Identify which cell holds the provided text, then report its [X, Y] central coordinate. 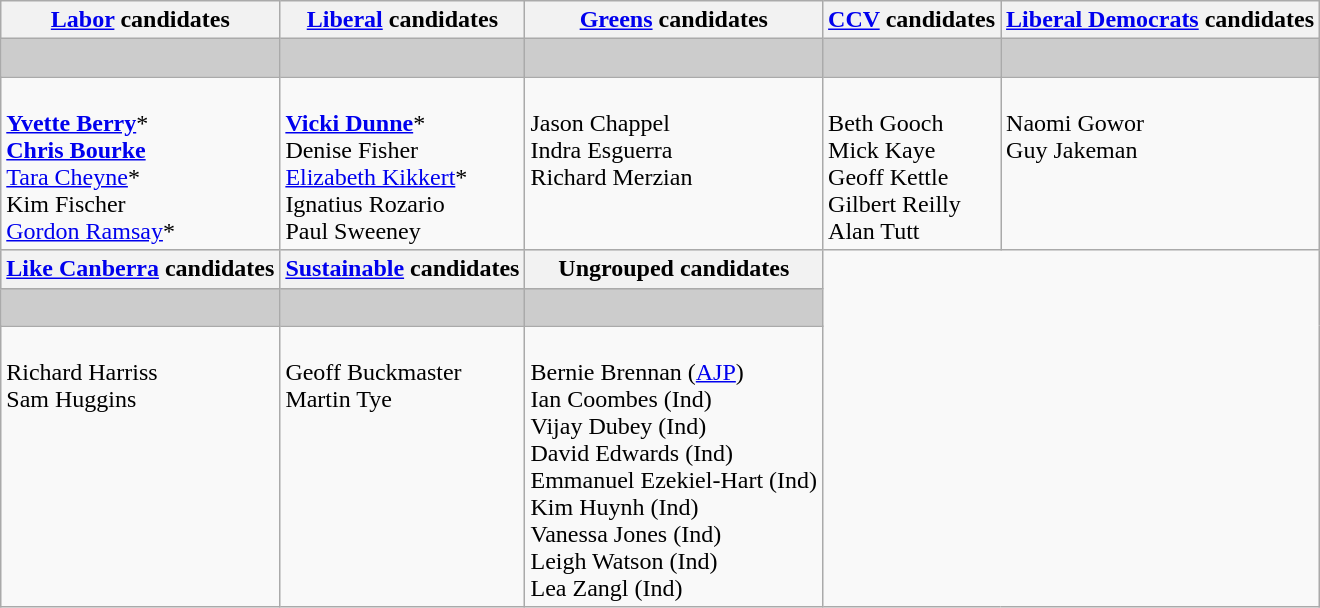
Jason Chappel Indra Esguerra Richard Merzian [674, 164]
Ungrouped candidates [674, 269]
Like Canberra candidates [140, 269]
Labor candidates [140, 20]
Naomi Gowor Guy Jakeman [1160, 164]
Richard Harriss Sam Huggins [140, 466]
Geoff Buckmaster Martin Tye [402, 466]
Beth Gooch Mick Kaye Geoff Kettle Gilbert Reilly Alan Tutt [912, 164]
Sustainable candidates [402, 269]
Liberal candidates [402, 20]
Yvette Berry* Chris Bourke Tara Cheyne* Kim Fischer Gordon Ramsay* [140, 164]
Liberal Democrats candidates [1160, 20]
Greens candidates [674, 20]
CCV candidates [912, 20]
Vicki Dunne* Denise Fisher Elizabeth Kikkert* Ignatius Rozario Paul Sweeney [402, 164]
